Detect which cell encompasses the target text, then output its (X, Y) center coordinate. 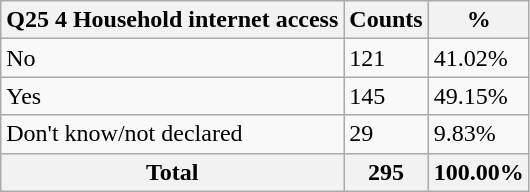
% (478, 20)
145 (386, 96)
Don't know/not declared (172, 134)
Yes (172, 96)
100.00% (478, 172)
Total (172, 172)
9.83% (478, 134)
295 (386, 172)
41.02% (478, 58)
Counts (386, 20)
121 (386, 58)
49.15% (478, 96)
Q25 4 Household internet access (172, 20)
29 (386, 134)
No (172, 58)
